Extract the [X, Y] coordinate from the center of the cell holding the provided text.  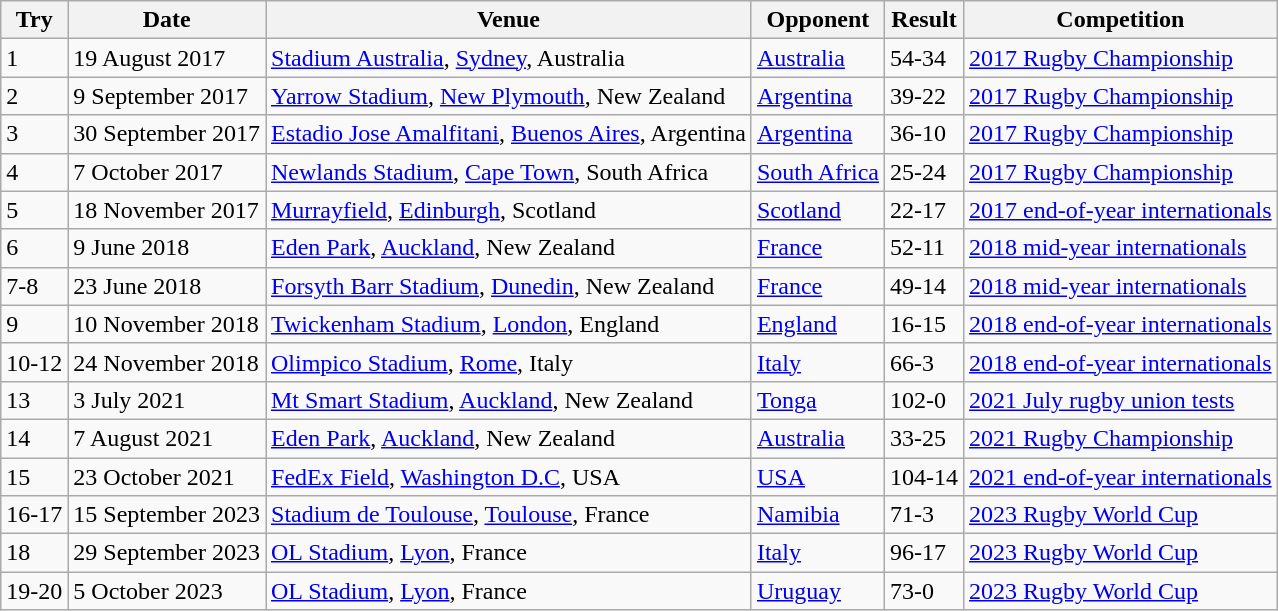
52-11 [924, 248]
Newlands Stadium, Cape Town, South Africa [509, 172]
Opponent [818, 20]
Olimpico Stadium, Rome, Italy [509, 362]
Scotland [818, 210]
FedEx Field, Washington D.C, USA [509, 477]
18 November 2017 [167, 210]
7 August 2021 [167, 438]
Uruguay [818, 591]
Yarrow Stadium, New Plymouth, New Zealand [509, 96]
2021 end-of-year internationals [1121, 477]
29 September 2023 [167, 553]
Estadio Jose Amalfitani, Buenos Aires, Argentina [509, 134]
Twickenham Stadium, London, England [509, 324]
22-17 [924, 210]
36-10 [924, 134]
5 [34, 210]
Tonga [818, 400]
5 October 2023 [167, 591]
10-12 [34, 362]
Mt Smart Stadium, Auckland, New Zealand [509, 400]
2017 end-of-year internationals [1121, 210]
Stadium de Toulouse, Toulouse, France [509, 515]
3 [34, 134]
USA [818, 477]
96-17 [924, 553]
1 [34, 58]
3 July 2021 [167, 400]
Try [34, 20]
15 September 2023 [167, 515]
54-34 [924, 58]
14 [34, 438]
6 [34, 248]
Forsyth Barr Stadium, Dunedin, New Zealand [509, 286]
66-3 [924, 362]
Stadium Australia, Sydney, Australia [509, 58]
7 October 2017 [167, 172]
15 [34, 477]
23 June 2018 [167, 286]
104-14 [924, 477]
Competition [1121, 20]
30 September 2017 [167, 134]
2021 Rugby Championship [1121, 438]
19 August 2017 [167, 58]
7-8 [34, 286]
4 [34, 172]
16-17 [34, 515]
9 June 2018 [167, 248]
33-25 [924, 438]
18 [34, 553]
24 November 2018 [167, 362]
10 November 2018 [167, 324]
49-14 [924, 286]
Result [924, 20]
39-22 [924, 96]
16-15 [924, 324]
23 October 2021 [167, 477]
102-0 [924, 400]
73-0 [924, 591]
2 [34, 96]
England [818, 324]
Namibia [818, 515]
19-20 [34, 591]
9 [34, 324]
Murrayfield, Edinburgh, Scotland [509, 210]
9 September 2017 [167, 96]
2021 July rugby union tests [1121, 400]
South Africa [818, 172]
Date [167, 20]
71-3 [924, 515]
25-24 [924, 172]
Venue [509, 20]
13 [34, 400]
